For the text-containing cell, return its midpoint in (X, Y) coordinate format. 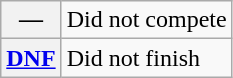
Did not finish (146, 58)
Did not compete (146, 20)
— (31, 20)
DNF (31, 58)
